For the text-containing cell, return its midpoint in (X, Y) coordinate format. 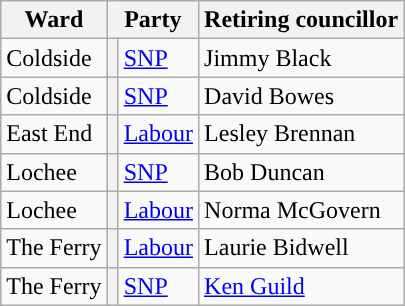
Jimmy Black (302, 58)
Laurie Bidwell (302, 248)
Ken Guild (302, 286)
Ward (54, 20)
Norma McGovern (302, 210)
Party (152, 20)
Bob Duncan (302, 172)
Lesley Brennan (302, 134)
David Bowes (302, 96)
Retiring councillor (302, 20)
East End (54, 134)
